Find where the given text appears and provide that cell's center as [X, Y] coordinate. 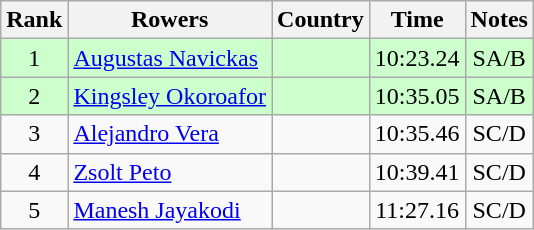
1 [34, 58]
Alejandro Vera [170, 134]
Time [417, 20]
Country [321, 20]
Notes [499, 20]
Kingsley Okoroafor [170, 96]
10:39.41 [417, 172]
11:27.16 [417, 210]
Rank [34, 20]
Manesh Jayakodi [170, 210]
4 [34, 172]
10:35.05 [417, 96]
10:35.46 [417, 134]
Augustas Navickas [170, 58]
3 [34, 134]
5 [34, 210]
Zsolt Peto [170, 172]
2 [34, 96]
Rowers [170, 20]
10:23.24 [417, 58]
